Capture the cell that displays the provided text and extract its (X, Y) central coordinate. 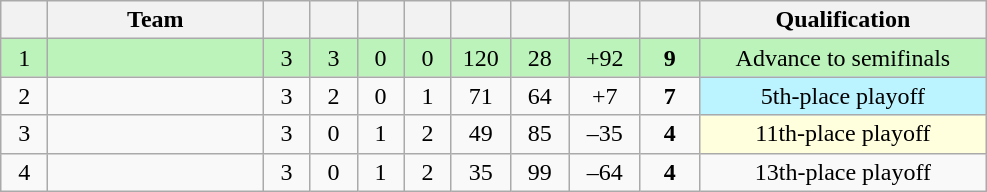
11th-place playoff (842, 134)
85 (540, 134)
Team (156, 20)
71 (480, 96)
9 (670, 58)
99 (540, 172)
–64 (604, 172)
120 (480, 58)
13th-place playoff (842, 172)
28 (540, 58)
–35 (604, 134)
7 (670, 96)
49 (480, 134)
5th-place playoff (842, 96)
+92 (604, 58)
+7 (604, 96)
Advance to semifinals (842, 58)
Qualification (842, 20)
35 (480, 172)
64 (540, 96)
